Determine the (X, Y) coordinate at the center of the cell enclosing the given text.  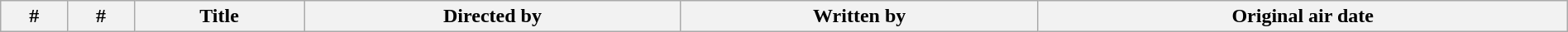
Written by (859, 16)
Original air date (1303, 16)
Directed by (493, 16)
Title (218, 16)
